Provide the [X, Y] coordinate of the cell's center where the given text is located.  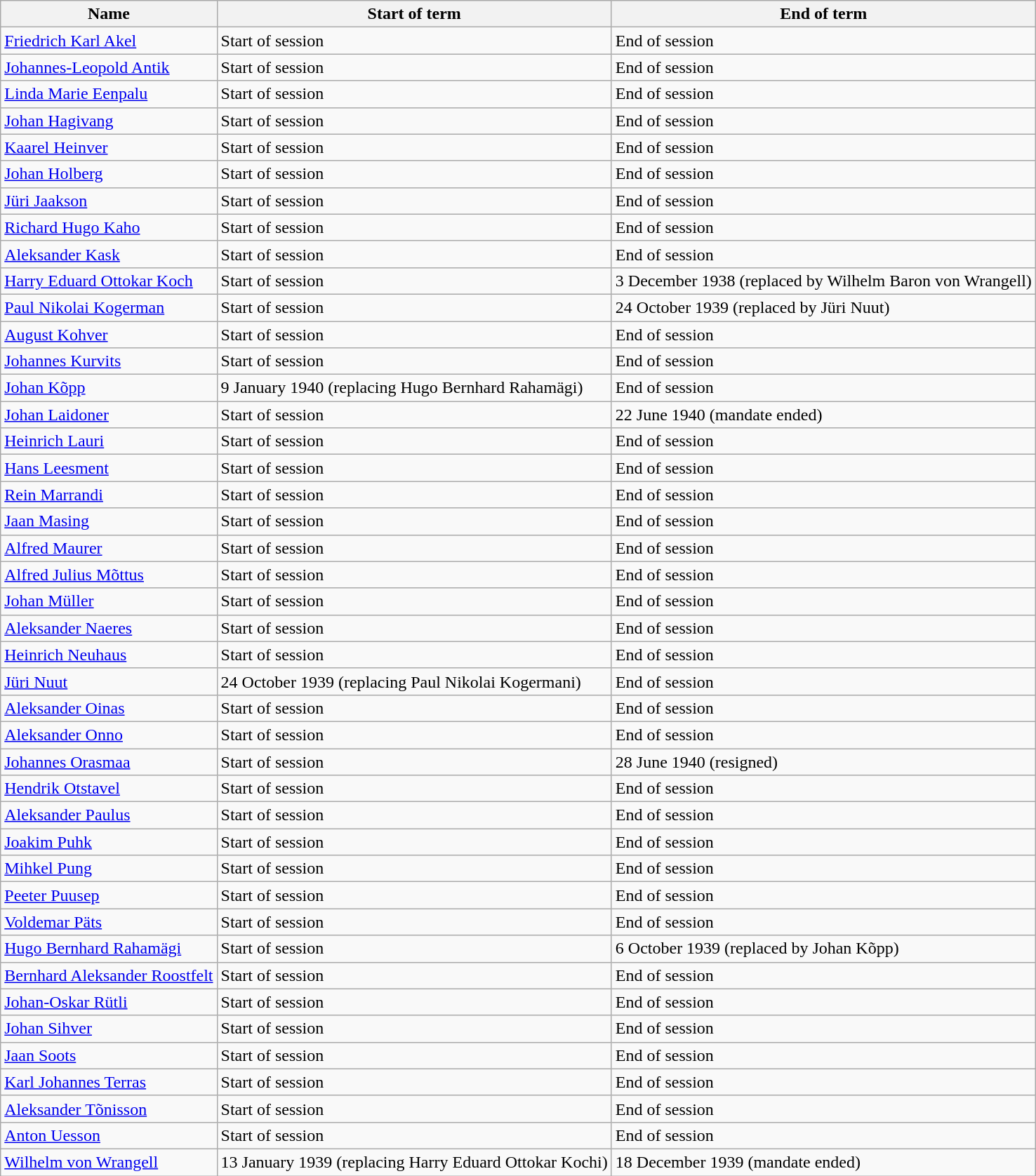
13 January 1939 (replacing Harry Eduard Ottokar Kochi) [414, 1162]
Aleksander Naeres [109, 628]
Rein Marrandi [109, 495]
18 December 1939 (mandate ended) [823, 1162]
24 October 1939 (replacing Paul Nikolai Kogermani) [414, 681]
Alfred Maurer [109, 548]
Jaan Masing [109, 521]
Name [109, 14]
Hugo Bernhard Rahamägi [109, 949]
Peeter Puusep [109, 895]
Linda Marie Eenpalu [109, 94]
Johan Sihver [109, 1029]
Mihkel Pung [109, 869]
Jüri Jaakson [109, 201]
Aleksander Onno [109, 735]
3 December 1938 (replaced by Wilhelm Baron von Wrangell) [823, 281]
22 June 1940 (mandate ended) [823, 415]
Jaan Soots [109, 1055]
End of term [823, 14]
Alfred Julius Mõttus [109, 575]
9 January 1940 (replacing Hugo Bernhard Rahamägi) [414, 388]
Aleksander Oinas [109, 708]
Karl Johannes Terras [109, 1082]
Johan Kõpp [109, 388]
6 October 1939 (replaced by Johan Kõpp) [823, 949]
Aleksander Paulus [109, 815]
Johannes Orasmaa [109, 761]
Voldemar Päts [109, 922]
Richard Hugo Kaho [109, 227]
Kaarel Heinver [109, 147]
Joakim Puhk [109, 842]
Bernhard Aleksander Roostfelt [109, 975]
Jüri Nuut [109, 681]
Aleksander Kask [109, 254]
Johan Hagivang [109, 121]
Johannes-Leopold Antik [109, 67]
Aleksander Tõnisson [109, 1109]
24 October 1939 (replaced by Jüri Nuut) [823, 307]
August Kohver [109, 335]
Johan Müller [109, 601]
28 June 1940 (resigned) [823, 761]
Heinrich Neuhaus [109, 655]
Wilhelm von Wrangell [109, 1162]
Johan-Oskar Rütli [109, 1002]
Harry Eduard Ottokar Koch [109, 281]
Hendrik Otstavel [109, 789]
Paul Nikolai Kogerman [109, 307]
Hans Leesment [109, 468]
Heinrich Lauri [109, 441]
Johan Holberg [109, 174]
Friedrich Karl Akel [109, 41]
Start of term [414, 14]
Johan Laidoner [109, 415]
Anton Uesson [109, 1135]
Johannes Kurvits [109, 361]
